Return the [X, Y] coordinate for the center point of the cell that contains the specified text.  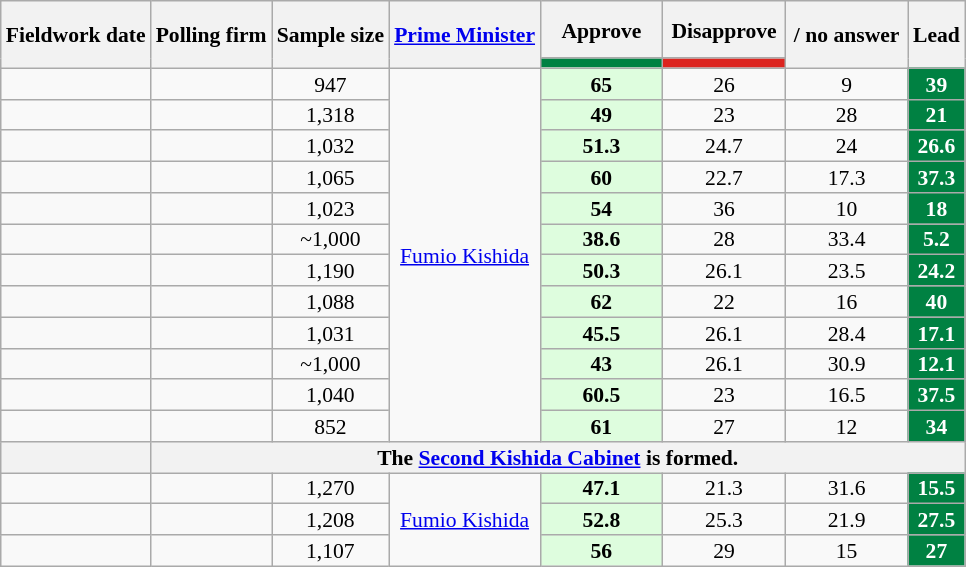
1,088 [330, 302]
37.3 [936, 178]
1,107 [330, 550]
1,065 [330, 178]
36 [724, 208]
15.5 [936, 488]
10 [846, 208]
29 [724, 550]
18 [936, 208]
1,208 [330, 520]
947 [330, 84]
1,023 [330, 208]
49 [602, 114]
Approve [602, 30]
33.4 [846, 240]
15 [846, 550]
23.5 [846, 270]
27.5 [936, 520]
45.5 [602, 332]
28.4 [846, 332]
43 [602, 364]
1,031 [330, 332]
34 [936, 426]
47.1 [602, 488]
51.3 [602, 146]
65 [602, 84]
Sample size [330, 34]
/ no answer [846, 34]
60 [602, 178]
61 [602, 426]
22.7 [724, 178]
Lead [936, 34]
50.3 [602, 270]
12.1 [936, 364]
26.6 [936, 146]
21.3 [724, 488]
1,190 [330, 270]
16 [846, 302]
30.9 [846, 364]
24 [846, 146]
38.6 [602, 240]
39 [936, 84]
16.5 [846, 396]
21 [936, 114]
Prime Minister [464, 34]
24.2 [936, 270]
52.8 [602, 520]
22 [724, 302]
1,270 [330, 488]
40 [936, 302]
62 [602, 302]
24.7 [724, 146]
31.6 [846, 488]
54 [602, 208]
37.5 [936, 396]
17.3 [846, 178]
5.2 [936, 240]
12 [846, 426]
1,040 [330, 396]
60.5 [602, 396]
26 [724, 84]
9 [846, 84]
Fieldwork date [76, 34]
The Second Kishida Cabinet is formed. [558, 458]
21.9 [846, 520]
Disapprove [724, 30]
1,032 [330, 146]
852 [330, 426]
Polling firm [212, 34]
56 [602, 550]
1,318 [330, 114]
17.1 [936, 332]
25.3 [724, 520]
